Search for the cell housing the specified text and yield its (x, y) center coordinate. 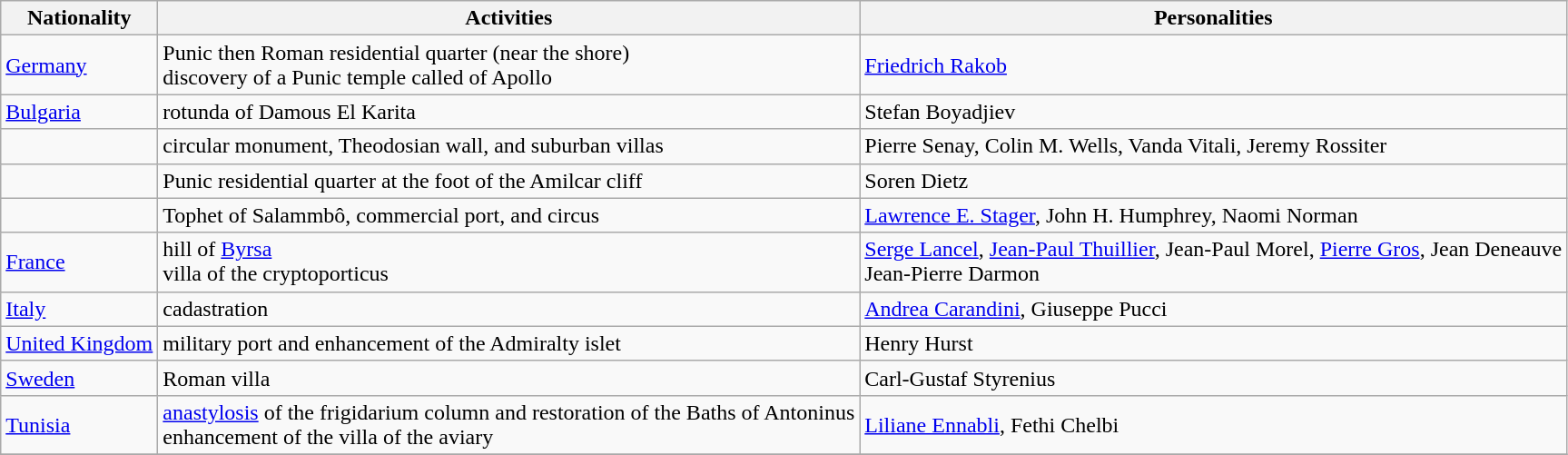
Stefan Boyadjiev (1213, 112)
Punic then Roman residential quarter (near the shore)discovery of a Punic temple called of Apollo (508, 65)
Henry Hurst (1213, 343)
Tunisia (80, 425)
Germany (80, 65)
Activities (508, 18)
military port and enhancement of the Admiralty islet (508, 343)
Personalities (1213, 18)
hill of Byrsavilla of the cryptoporticus (508, 262)
circular monument, Theodosian wall, and suburban villas (508, 146)
Liliane Ennabli, Fethi Chelbi (1213, 425)
Tophet of Salammbô, commercial port, and circus (508, 215)
cadastration (508, 309)
Carl-Gustaf Styrenius (1213, 378)
Punic residential quarter at the foot of the Amilcar cliff (508, 181)
Bulgaria (80, 112)
United Kingdom (80, 343)
anastylosis of the frigidarium column and restoration of the Baths of Antoninusenhancement of the villa of the aviary (508, 425)
Roman villa (508, 378)
Friedrich Rakob (1213, 65)
Italy (80, 309)
Lawrence E. Stager, John H. Humphrey, Naomi Norman (1213, 215)
Andrea Carandini, Giuseppe Pucci (1213, 309)
rotunda of Damous El Karita (508, 112)
Serge Lancel, Jean-Paul Thuillier, Jean-Paul Morel, Pierre Gros, Jean DeneauveJean-Pierre Darmon (1213, 262)
Soren Dietz (1213, 181)
France (80, 262)
Sweden (80, 378)
Pierre Senay, Colin M. Wells, Vanda Vitali, Jeremy Rossiter (1213, 146)
Nationality (80, 18)
